Return [X, Y] of the center of cell containing provided text 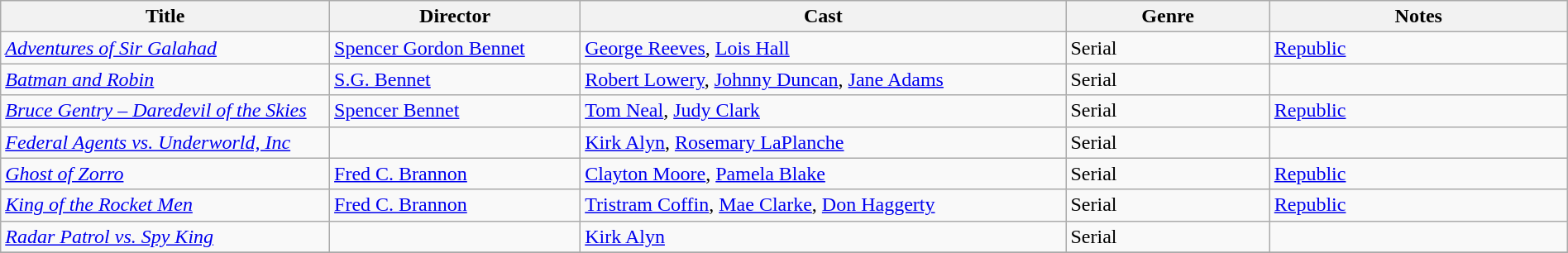
Bruce Gentry – Daredevil of the Skies [165, 111]
Batman and Robin [165, 79]
Cast [824, 17]
King of the Rocket Men [165, 205]
Adventures of Sir Galahad [165, 48]
Federal Agents vs. Underworld, Inc [165, 142]
George Reeves, Lois Hall [824, 48]
Spencer Gordon Bennet [455, 48]
S.G. Bennet [455, 79]
Kirk Alyn, Rosemary LaPlanche [824, 142]
Ghost of Zorro [165, 174]
Tom Neal, Judy Clark [824, 111]
Clayton Moore, Pamela Blake [824, 174]
Genre [1168, 17]
Spencer Bennet [455, 111]
Title [165, 17]
Notes [1418, 17]
Director [455, 17]
Robert Lowery, Johnny Duncan, Jane Adams [824, 79]
Tristram Coffin, Mae Clarke, Don Haggerty [824, 205]
Radar Patrol vs. Spy King [165, 236]
Kirk Alyn [824, 236]
